Detect which cell encompasses the target text, then output its (x, y) center coordinate. 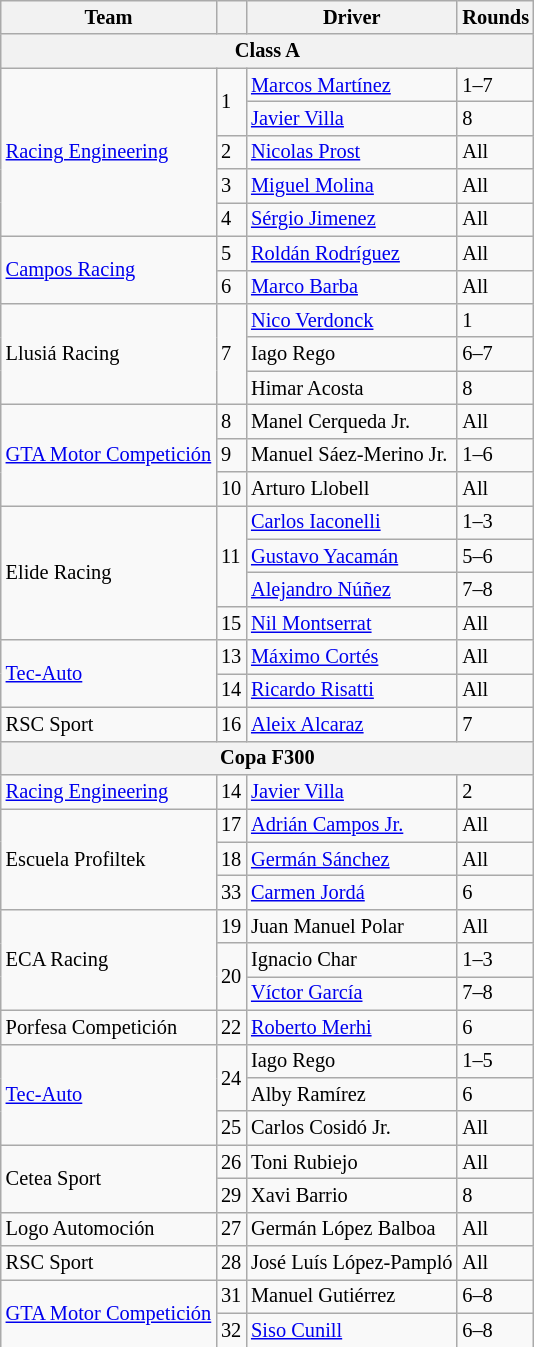
José Luís López-Pampló (352, 1263)
Manel Cerqueda Jr. (352, 421)
5 (231, 253)
28 (231, 1263)
Campos Racing (108, 270)
Nil Montserrat (352, 623)
Ignacio Char (352, 960)
26 (231, 1162)
Aleix Alcaraz (352, 724)
Himar Acosta (352, 388)
ECA Racing (108, 960)
16 (231, 724)
11 (231, 556)
Carmen Jordá (352, 892)
6–7 (496, 354)
Xavi Barrio (352, 1195)
Llusiá Racing (108, 354)
Alby Ramírez (352, 1094)
24 (231, 1078)
29 (231, 1195)
5–6 (496, 556)
Máximo Cortés (352, 657)
Roldán Rodríguez (352, 253)
4 (231, 219)
1–5 (496, 1061)
Rounds (496, 17)
25 (231, 1128)
Porfesa Competición (108, 1027)
1–7 (496, 85)
Gustavo Yacamán (352, 556)
32 (231, 1330)
Driver (352, 17)
Logo Automoción (108, 1229)
Copa F300 (268, 758)
Adrián Campos Jr. (352, 825)
Nico Verdonck (352, 320)
Roberto Merhi (352, 1027)
Alejandro Núñez (352, 589)
Manuel Sáez-Merino Jr. (352, 455)
27 (231, 1229)
15 (231, 623)
Carlos Iaconelli (352, 522)
Sérgio Jimenez (352, 219)
9 (231, 455)
1–6 (496, 455)
Team (108, 17)
17 (231, 825)
Marco Barba (352, 287)
Siso Cunill (352, 1330)
Carlos Cosidó Jr. (352, 1128)
Germán Sánchez (352, 859)
22 (231, 1027)
Arturo Llobell (352, 489)
19 (231, 926)
18 (231, 859)
Víctor García (352, 993)
Class A (268, 51)
13 (231, 657)
Nicolas Prost (352, 152)
3 (231, 186)
20 (231, 976)
33 (231, 892)
Cetea Sport (108, 1178)
Escuela Profiltek (108, 858)
Germán López Balboa (352, 1229)
Miguel Molina (352, 186)
Toni Rubiejo (352, 1162)
Juan Manuel Polar (352, 926)
Ricardo Risatti (352, 690)
Elide Racing (108, 572)
Marcos Martínez (352, 85)
10 (231, 489)
31 (231, 1296)
Manuel Gutiérrez (352, 1296)
